From the cell containing the given text, extract its center point as (X, Y) coordinate. 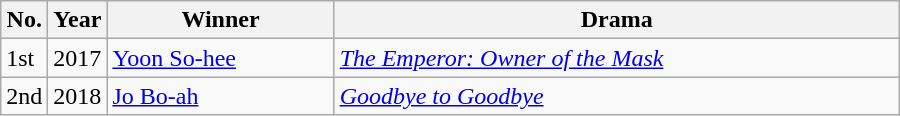
No. (24, 20)
1st (24, 58)
Year (78, 20)
Yoon So-hee (220, 58)
The Emperor: Owner of the Mask (616, 58)
2018 (78, 96)
2nd (24, 96)
Drama (616, 20)
Winner (220, 20)
Jo Bo-ah (220, 96)
Goodbye to Goodbye (616, 96)
2017 (78, 58)
